Scan for the cell matching the given text and deliver its (x, y) coordinate at center. 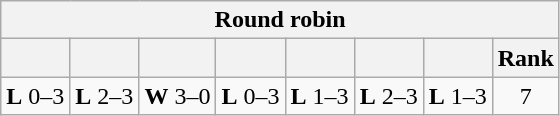
W 3–0 (178, 96)
7 (526, 96)
Rank (526, 58)
Round robin (280, 20)
